Return [x, y] of the center of cell containing provided text 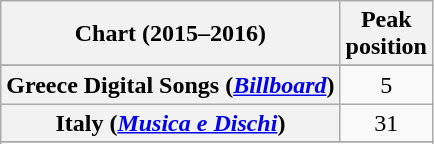
31 [386, 123]
Chart (2015–2016) [170, 34]
Italy (Musica e Dischi) [170, 123]
Greece Digital Songs (Billboard) [170, 85]
5 [386, 85]
Peakposition [386, 34]
